Search for the cell housing the specified text and yield its [X, Y] center coordinate. 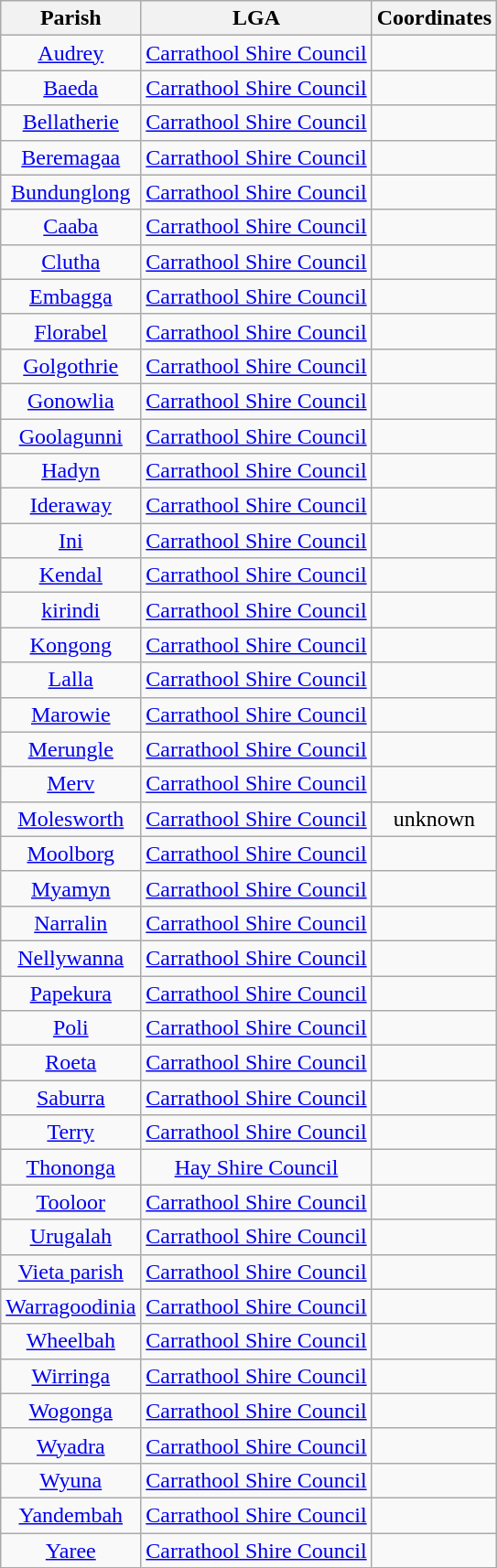
Papekura [71, 993]
Kongong [71, 645]
Merv [71, 784]
Golgothrie [71, 366]
Clutha [71, 262]
Beremagaa [71, 157]
Gonowlia [71, 401]
Vieta parish [71, 1272]
Coordinates [434, 18]
Hadyn [71, 471]
LGA [256, 18]
Wyuna [71, 1480]
Narralin [71, 923]
Florabel [71, 331]
Parish [71, 18]
Moolborg [71, 854]
Audrey [71, 53]
Tooloor [71, 1202]
kirindi [71, 610]
Marowie [71, 714]
Bellatherie [71, 123]
Wirringa [71, 1376]
Poli [71, 1028]
Lalla [71, 680]
Molesworth [71, 819]
Wyadra [71, 1445]
Bundunglong [71, 192]
Warragoodinia [71, 1306]
Wogonga [71, 1411]
unknown [434, 819]
Yaree [71, 1551]
Wheelbah [71, 1341]
Saburra [71, 1098]
Roeta [71, 1063]
Thononga [71, 1167]
Yandembah [71, 1515]
Myamyn [71, 888]
Terry [71, 1133]
Nellywanna [71, 958]
Merungle [71, 749]
Caaba [71, 227]
Ideraway [71, 506]
Goolagunni [71, 436]
Hay Shire Council [256, 1167]
Ini [71, 541]
Urugalah [71, 1237]
Kendal [71, 575]
Embagga [71, 296]
Baeda [71, 88]
